Search for the cell housing the specified text and yield its [X, Y] center coordinate. 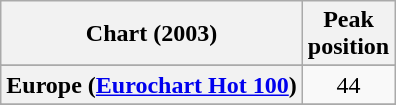
44 [348, 85]
Peakposition [348, 34]
Chart (2003) [152, 34]
Europe (Eurochart Hot 100) [152, 85]
